Return the [x, y] coordinate for the center point of the cell that contains the specified text.  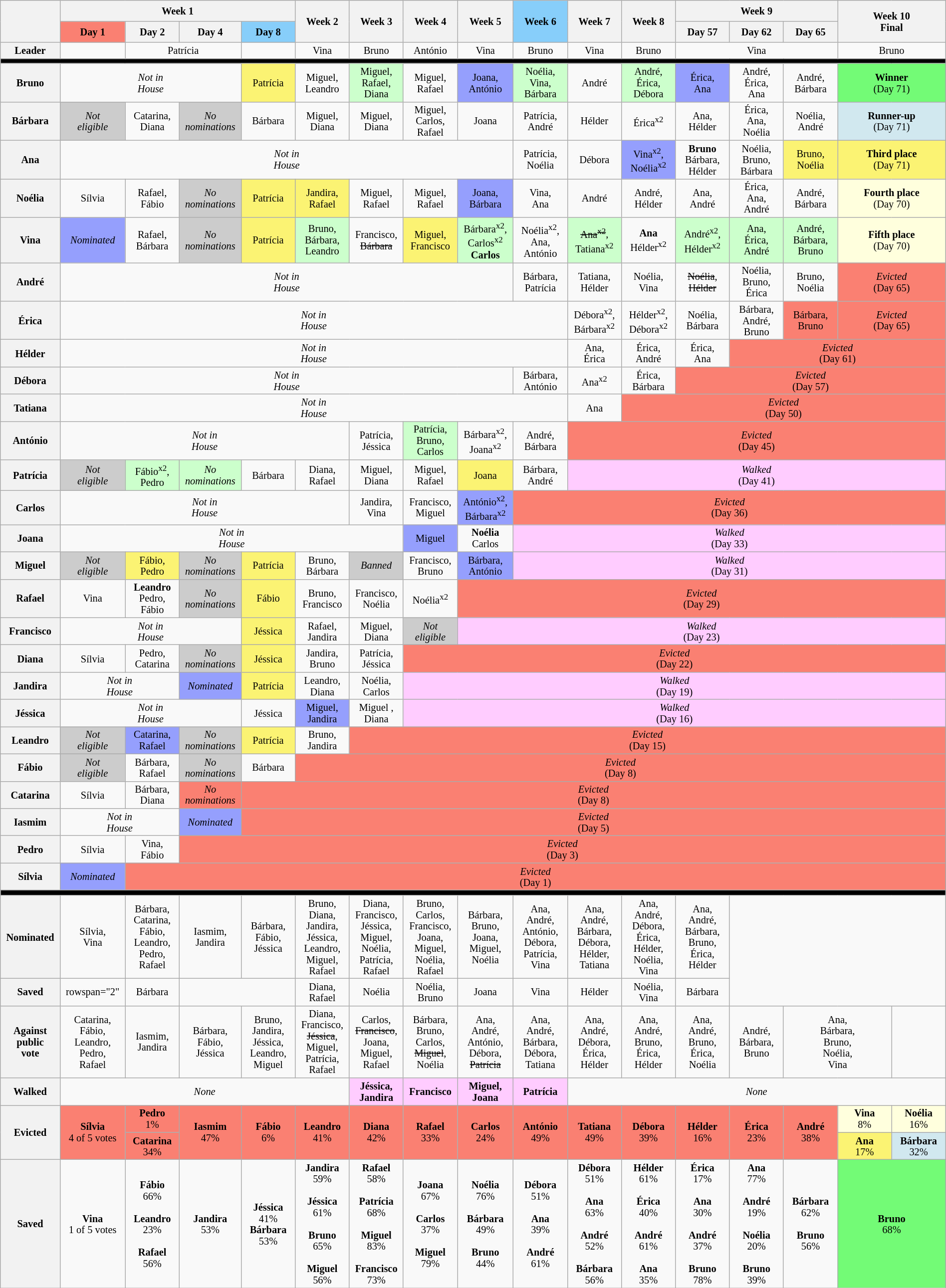
Débora51%Ana63%André52%Bárbara56% [594, 1223]
Noélia,Vina,Bárbara [540, 83]
Evicted(Day 45) [756, 440]
Diana,Francisco,Jéssica,Miguel,Patrícia,Rafael [322, 1042]
NoéliaCarlos [485, 538]
Ana,André,Bruno,Érica,Noélia [703, 1042]
Miguel,Rafael,Diana [376, 83]
Diana,Francisco,Jéssica,Miguel,Noélia,Patrícia,Rafael [376, 937]
Day 62 [756, 32]
Érica,Bárbara [648, 380]
Ana,Érica,André [756, 239]
Ana17% [865, 1146]
Rafael,Fábio [152, 198]
Francisco,Noélia [376, 599]
Walked(Day 19) [675, 685]
Anax2,Tatianax2 [594, 239]
Sílvia4 of 5 votes [93, 1132]
Bárbara62%Bruno56% [810, 1223]
Rafael58%Patrícia68%Miguel83%Francisco73% [376, 1223]
Carlos24% [485, 1132]
Déborax2,Bárbarax2 [594, 320]
Éricax2 [648, 121]
Sílvia,Vina [93, 937]
Érica,André [648, 353]
Bárbara,André,Bruno [756, 320]
Evicted(Day 61) [837, 353]
António49% [540, 1132]
Miguel,Francisco [430, 239]
Patrícia,Noélia [540, 160]
Francisco,Miguel [430, 507]
Day 2 [152, 32]
Bruno,Bárbara [322, 566]
Rafael33% [430, 1132]
Third place(Day 71) [892, 160]
Bárbara32% [919, 1146]
Jéssica41%Bárbara53% [268, 1223]
Againstpublic vote [30, 1042]
Jandira53% [210, 1223]
Miguel,Carlos,Rafael [430, 121]
Bárbarax2,Joanax2 [485, 440]
Ana77%André19%Noélia20%Bruno39% [756, 1223]
Tatiana [30, 408]
Tatiana,Hélder [594, 281]
Jandira [30, 685]
Leandro [30, 740]
Joana,António [485, 83]
Bruno,Diana,Jandira,Jéssica,Leandro,Miguel,Rafael [322, 937]
Jandira,Vina [376, 507]
Day 8 [268, 32]
Hélder16% [703, 1132]
Pedro,Catarina [152, 658]
Bruno,Bárbara,Leandro [322, 239]
BrunoBárbara,Hélder [703, 160]
Andréx2,Hélderx2 [703, 239]
Walked(Day 33) [729, 538]
Week 2 [322, 21]
André,Hélder [648, 198]
Anax2 [594, 380]
Rafael,Jandira [322, 632]
Bárbara,Diana [152, 795]
Noélia16% [919, 1118]
Rafael,Bárbara [152, 239]
Noélia,Bruno,Érica [756, 281]
Débora51%Ana39%André61% [540, 1223]
Day 65 [810, 32]
Noéliax2,Ana,António [540, 239]
Week 4 [430, 21]
AnaHélderx2 [648, 239]
Miguel ,Diana [376, 713]
Walked [30, 1091]
Érica23% [756, 1132]
Pedro [30, 849]
Banned [376, 566]
Bruno,Jandira [322, 740]
Fábiox2,Pedro [152, 475]
Bárbara,Bruno,Carlos,Miguel,Noélia [430, 1042]
Week 1 [178, 10]
Diana42% [376, 1132]
LeandroPedro,Fábio [152, 599]
Noélia,Bruno [430, 992]
Ana,Érica [594, 353]
Érica17%Ana30%André37%Bruno78% [703, 1223]
Bárbara,André [540, 475]
Fifth place(Day 70) [892, 239]
Bruno,Carlos,Francisco,Joana,Miguel,Noélia,Rafael [430, 937]
Érica,Ana,Noélia [756, 121]
André,Érica,Débora [648, 83]
Miguel,Joana [485, 1091]
Ana,André,Débora,Érica,Hélder,Noélia,Vina [648, 937]
Runner-up(Day 71) [892, 121]
Miguel,Jandira [322, 713]
Week 9 [756, 10]
Bárbara,Bruno [810, 320]
Noélia,Carlos [376, 685]
Bárbara,Bruno,Joana,Miguel,Noélia [485, 937]
Evicted(Day 50) [783, 408]
Fábio6% [268, 1132]
Week 7 [594, 21]
Francisco,Bárbara [376, 239]
Ana,André [703, 198]
Catarina34% [152, 1146]
Walked(Day 23) [702, 632]
Érica [30, 320]
Ana,André,Bárbara,Débora,Hélder,Tatiana [594, 937]
rowspan="2" [93, 992]
Vinax2,Noéliax2 [648, 160]
Bruno,Jandira,Jéssica,Leandro,Miguel [268, 1042]
Ana,André,António,Débora,Patrícia [485, 1042]
Hélderx2,Déborax2 [648, 320]
Ana,André,Bárbara,Bruno,Érica,Hélder [703, 937]
Walked(Day 16) [675, 713]
Jandira,Bruno [322, 658]
Patrícia,Bruno,Carlos [430, 440]
Vina8% [865, 1118]
Evicted [30, 1132]
Week 8 [648, 21]
Evicted(Day 3) [562, 849]
Week 10Final [892, 21]
Vina,Ana [540, 198]
Day 1 [93, 32]
Catarina,Diana [152, 121]
Week 6 [540, 21]
Vina,Fábio [152, 849]
Walked(Day 31) [729, 566]
Bárbarax2,Carlosx2Carlos [485, 239]
Ana,André,Bruno,Érica,Hélder [648, 1042]
Jéssica,Jandira [376, 1091]
Carlos,Francisco,Joana,Miguel,Rafael [376, 1042]
Diana [30, 658]
Bárbara,Catarina,Fábio,Leandro,Pedro,Rafael [152, 937]
Ana,André,Débora,Érica,Hélder [594, 1042]
Leader [30, 50]
Noélia,André [810, 121]
Fábio66%Leandro23%Rafael56% [152, 1223]
Evicted(Day 1) [535, 877]
Jandira,Rafael [322, 198]
Jandira59%Jéssica61%Bruno65%Miguel56% [322, 1223]
Iasmim47% [210, 1132]
Evicted(Day 29) [702, 599]
Bárbara,Rafael [152, 767]
Antóniox2,Bárbarax2 [485, 507]
Catarina,Rafael [152, 740]
André38% [810, 1132]
Noéliax2 [430, 599]
Patrícia,André [540, 121]
Fourth place(Day 70) [892, 198]
Francisco,Bruno [430, 566]
André,Érica,Ana [756, 83]
Leandro41% [322, 1132]
Winner(Day 71) [892, 83]
Rafael [30, 599]
Tatiana49% [594, 1132]
Evicted(Day 5) [593, 822]
Ana,André,António,Débora,Patrícia,Vina [540, 937]
Débora39% [648, 1132]
Ana,Hélder [703, 121]
Evicted(Day 22) [675, 658]
Ana,Bárbara,Bruno,Noélia,Vina [837, 1042]
Week 3 [376, 21]
Bárbara,Patrícia [540, 281]
Day 57 [703, 32]
Pedro1% [152, 1118]
Catarina [30, 795]
Week 5 [485, 21]
Catarina,Fábio,Leandro,Pedro,Rafael [93, 1042]
Leandro,Diana [322, 685]
Miguel,Leandro [322, 83]
Noélia,Bárbara [703, 320]
Evicted(Day 57) [811, 380]
Ana,André,Bárbara,Débora,Tatiana [540, 1042]
Joana67%Carlos37%Miguel79% [430, 1223]
Noélia76%Bárbara49%Bruno44% [485, 1223]
Bruno,Francisco [322, 599]
Noélia,Hélder [703, 281]
Hélder61%Érica40%André61%Ana35% [648, 1223]
Evicted(Day 36) [729, 507]
Evicted(Day 15) [648, 740]
Érica,Ana,André [756, 198]
Carlos [30, 507]
Day 4 [210, 32]
Walked(Day 41) [756, 475]
Iasmim [30, 822]
Fábio,Pedro [152, 566]
Vina1 of 5 votes [93, 1223]
Joana,Bárbara [485, 198]
Noélia,Bruno,Bárbara [756, 160]
Bruno68% [892, 1223]
